Determine the (x, y) coordinate at the center of the cell enclosing the given text.  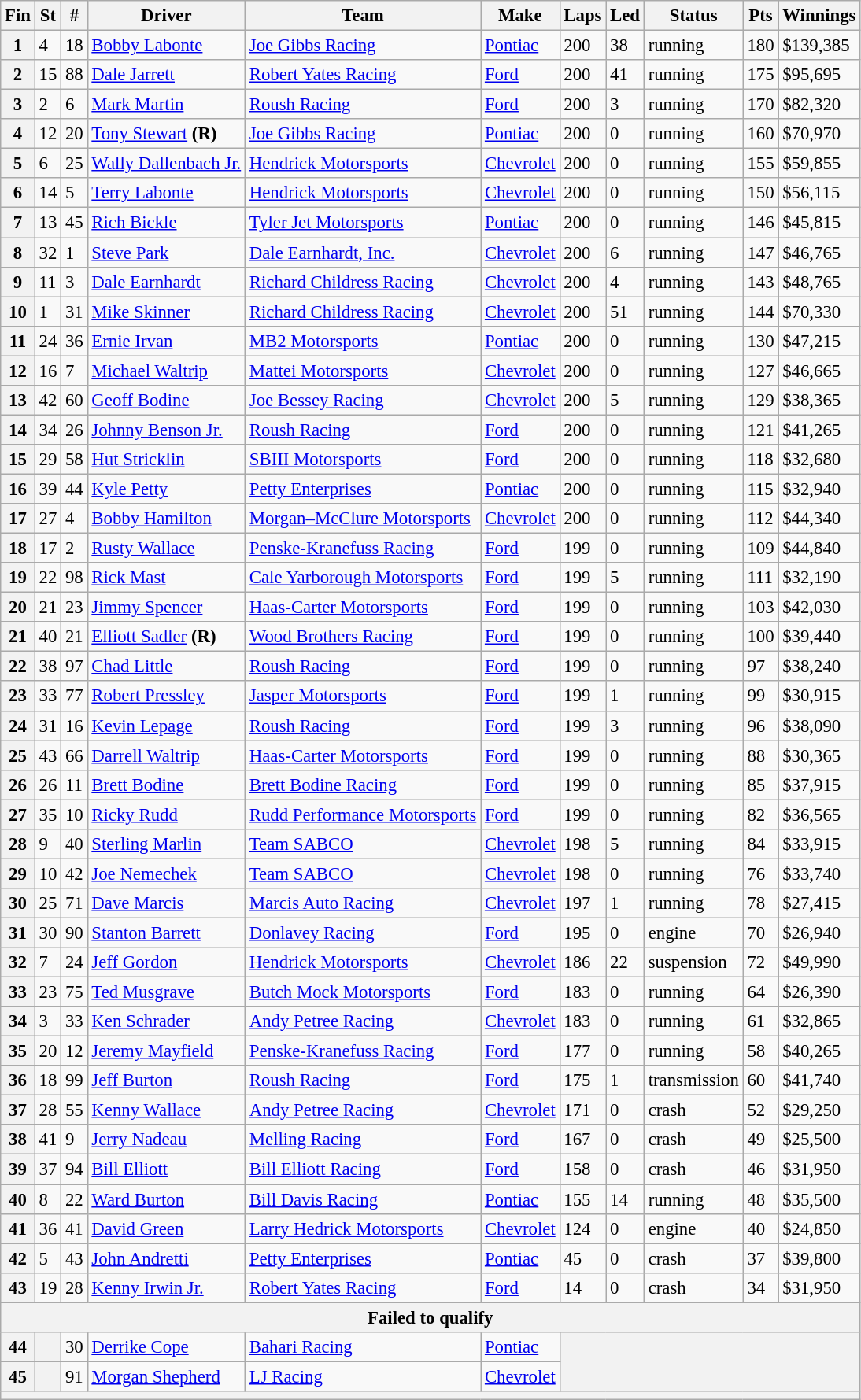
112 (760, 519)
# (74, 16)
Status (693, 16)
MB2 Motorsports (362, 341)
Cale Yarborough Motorsports (362, 578)
$32,940 (819, 489)
St (47, 16)
61 (760, 1021)
$36,565 (819, 815)
Brett Bodine Racing (362, 785)
49 (760, 1140)
Rusty Wallace (166, 549)
Butch Mock Motorsports (362, 992)
$70,970 (819, 134)
$38,090 (819, 726)
170 (760, 105)
$27,415 (819, 903)
$25,500 (819, 1140)
$40,265 (819, 1051)
Stanton Barrett (166, 933)
Joe Nemechek (166, 874)
Donlavey Racing (362, 933)
147 (760, 253)
146 (760, 223)
$139,385 (819, 46)
111 (760, 578)
Team (362, 16)
$45,815 (819, 223)
143 (760, 282)
suspension (693, 962)
55 (74, 1110)
46 (760, 1169)
$46,765 (819, 253)
100 (760, 637)
70 (760, 933)
Tony Stewart (R) (166, 134)
$32,190 (819, 578)
Michael Waltrip (166, 371)
Jerry Nadeau (166, 1140)
$39,800 (819, 1258)
115 (760, 489)
Wally Dallenbach Jr. (166, 164)
109 (760, 549)
167 (582, 1140)
197 (582, 903)
$41,265 (819, 430)
Jeff Gordon (166, 962)
Failed to qualify (430, 1317)
Bahari Racing (362, 1347)
Driver (166, 16)
$37,915 (819, 785)
160 (760, 134)
82 (760, 815)
Melling Racing (362, 1140)
Elliott Sadler (R) (166, 637)
118 (760, 460)
$44,840 (819, 549)
129 (760, 401)
David Green (166, 1228)
Make (520, 16)
Ken Schrader (166, 1021)
Jeremy Mayfield (166, 1051)
$33,915 (819, 844)
Laps (582, 16)
$47,215 (819, 341)
Steve Park (166, 253)
127 (760, 371)
Rudd Performance Motorsports (362, 815)
Jeff Burton (166, 1080)
Chad Little (166, 667)
Hut Stricklin (166, 460)
51 (625, 312)
144 (760, 312)
$33,740 (819, 874)
Winnings (819, 16)
$70,330 (819, 312)
$46,665 (819, 371)
64 (760, 992)
Mike Skinner (166, 312)
$41,740 (819, 1080)
$38,240 (819, 667)
103 (760, 608)
124 (582, 1228)
John Andretti (166, 1258)
52 (760, 1110)
180 (760, 46)
85 (760, 785)
158 (582, 1169)
$44,340 (819, 519)
Bobby Hamilton (166, 519)
84 (760, 844)
76 (760, 874)
Bill Davis Racing (362, 1199)
Ward Burton (166, 1199)
$39,440 (819, 637)
$42,030 (819, 608)
Kenny Irwin Jr. (166, 1287)
Mattei Motorsports (362, 371)
Ted Musgrave (166, 992)
Ricky Rudd (166, 815)
$49,990 (819, 962)
Kyle Petty (166, 489)
Bill Elliott Racing (362, 1169)
transmission (693, 1080)
130 (760, 341)
Derrike Cope (166, 1347)
Brett Bodine (166, 785)
186 (582, 962)
Ernie Irvan (166, 341)
Dale Jarrett (166, 75)
$82,320 (819, 105)
$95,695 (819, 75)
Dale Earnhardt, Inc. (362, 253)
Rich Bickle (166, 223)
LJ Racing (362, 1376)
Dale Earnhardt (166, 282)
$35,500 (819, 1199)
Tyler Jet Motorsports (362, 223)
Pts (760, 16)
Rick Mast (166, 578)
Larry Hedrick Motorsports (362, 1228)
98 (74, 578)
Terry Labonte (166, 193)
$26,390 (819, 992)
Geoff Bodine (166, 401)
$38,365 (819, 401)
Fin (18, 16)
Kenny Wallace (166, 1110)
$30,365 (819, 755)
72 (760, 962)
Morgan–McClure Motorsports (362, 519)
Wood Brothers Racing (362, 637)
Bobby Labonte (166, 46)
Johnny Benson Jr. (166, 430)
78 (760, 903)
SBIII Motorsports (362, 460)
66 (74, 755)
Jimmy Spencer (166, 608)
$32,865 (819, 1021)
Morgan Shepherd (166, 1376)
96 (760, 726)
$56,115 (819, 193)
Marcis Auto Racing (362, 903)
90 (74, 933)
$26,940 (819, 933)
$59,855 (819, 164)
$30,915 (819, 696)
121 (760, 430)
$32,680 (819, 460)
Dave Marcis (166, 903)
Jasper Motorsports (362, 696)
177 (582, 1051)
171 (582, 1110)
75 (74, 992)
77 (74, 696)
Sterling Marlin (166, 844)
Mark Martin (166, 105)
150 (760, 193)
$48,765 (819, 282)
$24,850 (819, 1228)
Kevin Lepage (166, 726)
Darrell Waltrip (166, 755)
48 (760, 1199)
71 (74, 903)
Bill Elliott (166, 1169)
Led (625, 16)
91 (74, 1376)
Joe Bessey Racing (362, 401)
195 (582, 933)
Robert Pressley (166, 696)
$29,250 (819, 1110)
94 (74, 1169)
